Capture the cell that displays the provided text and extract its [X, Y] central coordinate. 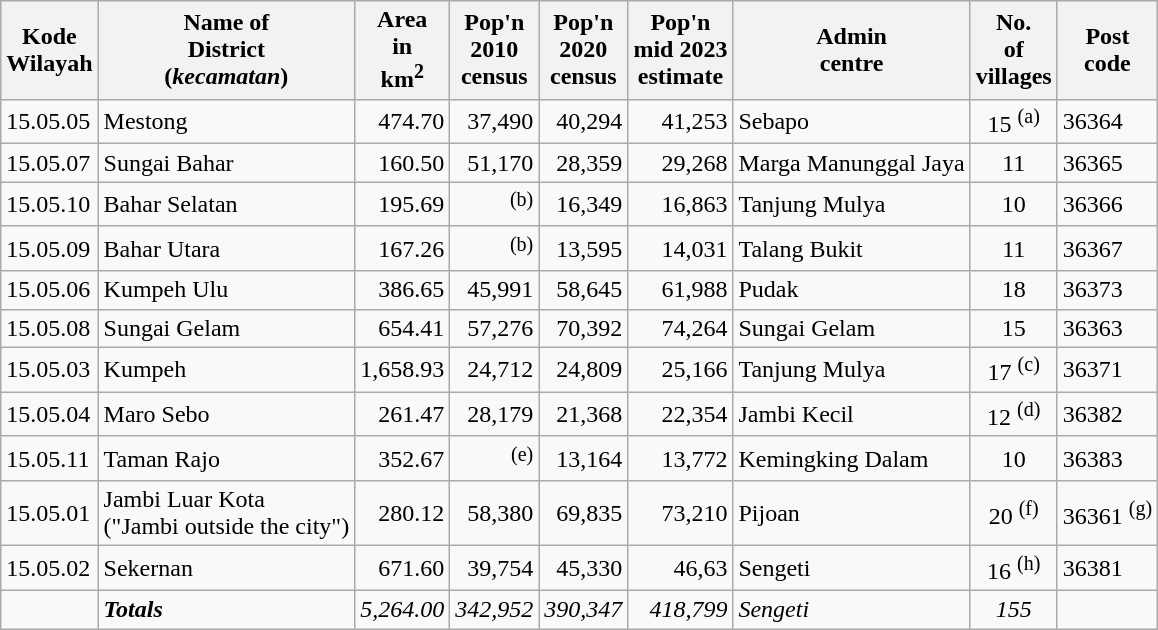
39,754 [494, 568]
28,359 [584, 163]
654.41 [402, 328]
261.47 [402, 414]
36371 [1107, 370]
15.05.11 [50, 458]
36383 [1107, 458]
28,179 [494, 414]
418,799 [680, 609]
36363 [1107, 328]
195.69 [402, 204]
No. of villages [1014, 50]
Areainkm2 [402, 50]
13,772 [680, 458]
24,712 [494, 370]
61,988 [680, 290]
Taman Rajo [226, 458]
Jambi Luar Kota ("Jambi outside the city") [226, 514]
16,349 [584, 204]
70,392 [584, 328]
36382 [1107, 414]
40,294 [584, 122]
5,264.00 [402, 609]
45,330 [584, 568]
36366 [1107, 204]
51,170 [494, 163]
13,595 [584, 248]
24,809 [584, 370]
Kumpeh Ulu [226, 290]
15.05.02 [50, 568]
474.70 [402, 122]
58,645 [584, 290]
15.05.03 [50, 370]
36365 [1107, 163]
12 (d) [1014, 414]
36373 [1107, 290]
Pop'n 2020census [584, 50]
390,347 [584, 609]
15.05.06 [50, 290]
Pop'n mid 2023estimate [680, 50]
20 (f) [1014, 514]
155 [1014, 609]
36364 [1107, 122]
15.05.08 [50, 328]
Pop'n 2010census [494, 50]
36367 [1107, 248]
Pijoan [852, 514]
(e) [494, 458]
Jambi Kecil [852, 414]
Sungai Bahar [226, 163]
Totals [226, 609]
Pudak [852, 290]
29,268 [680, 163]
57,276 [494, 328]
21,368 [584, 414]
36361 (g) [1107, 514]
15.05.10 [50, 204]
1,658.93 [402, 370]
74,264 [680, 328]
Bahar Selatan [226, 204]
Bahar Utara [226, 248]
Postcode [1107, 50]
14,031 [680, 248]
Name ofDistrict(kecamatan) [226, 50]
58,380 [494, 514]
342,952 [494, 609]
16,863 [680, 204]
15.05.05 [50, 122]
37,490 [494, 122]
18 [1014, 290]
Sekernan [226, 568]
16 (h) [1014, 568]
Sebapo [852, 122]
280.12 [402, 514]
Talang Bukit [852, 248]
167.26 [402, 248]
15.05.09 [50, 248]
17 (c) [1014, 370]
15.05.04 [50, 414]
671.60 [402, 568]
13,164 [584, 458]
15.05.07 [50, 163]
22,354 [680, 414]
73,210 [680, 514]
41,253 [680, 122]
15.05.01 [50, 514]
Kode Wilayah [50, 50]
Maro Sebo [226, 414]
Mestong [226, 122]
386.65 [402, 290]
Admin centre [852, 50]
46,63 [680, 568]
36381 [1107, 568]
25,166 [680, 370]
15 [1014, 328]
69,835 [584, 514]
Kemingking Dalam [852, 458]
45,991 [494, 290]
160.50 [402, 163]
352.67 [402, 458]
15 (a) [1014, 122]
Marga Manunggal Jaya [852, 163]
Kumpeh [226, 370]
